Output the (X, Y) coordinate of the center of the cell containing the given text.  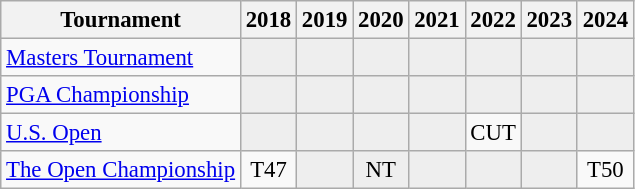
2019 (325, 20)
PGA Championship (121, 95)
2021 (437, 20)
Tournament (121, 20)
CUT (493, 133)
The Open Championship (121, 170)
2023 (549, 20)
NT (381, 170)
2024 (605, 20)
T47 (268, 170)
2020 (381, 20)
2018 (268, 20)
2022 (493, 20)
U.S. Open (121, 133)
T50 (605, 170)
Masters Tournament (121, 58)
